Find where the given text appears and provide that cell's center as [X, Y] coordinate. 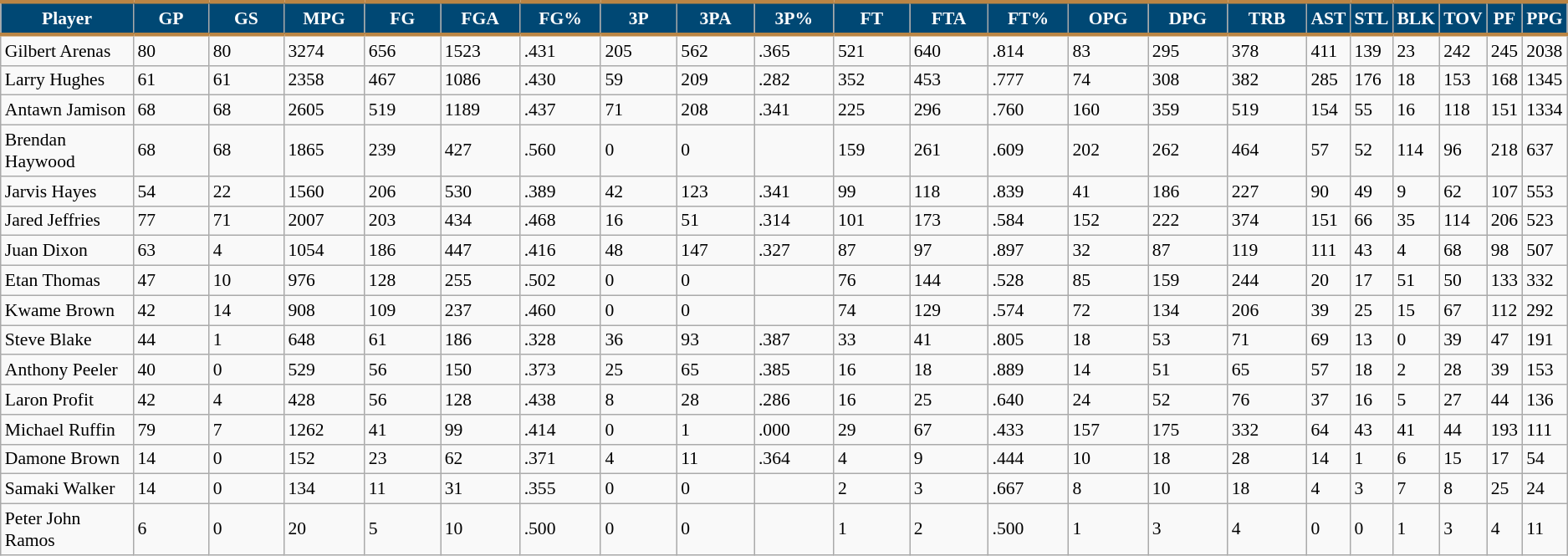
411 [1328, 50]
Jarvis Hayes [67, 191]
2007 [324, 221]
507 [1545, 251]
Antawn Jamison [67, 110]
427 [480, 150]
144 [949, 281]
27 [1463, 400]
.640 [1028, 400]
150 [480, 370]
33 [871, 340]
.839 [1028, 191]
.777 [1028, 80]
308 [1187, 80]
173 [949, 221]
85 [1107, 281]
Samaki Walker [67, 489]
Laron Profit [67, 400]
FTA [949, 18]
244 [1268, 281]
Steve Blake [67, 340]
35 [1416, 221]
129 [949, 310]
205 [639, 50]
208 [716, 110]
147 [716, 251]
93 [716, 340]
TRB [1268, 18]
GS [247, 18]
Peter John Ramos [67, 530]
553 [1545, 191]
112 [1505, 310]
TOV [1463, 18]
.444 [1028, 459]
1189 [480, 110]
FG [403, 18]
.365 [794, 50]
Kwame Brown [67, 310]
.460 [560, 310]
.416 [560, 251]
97 [949, 251]
637 [1545, 150]
1262 [324, 430]
245 [1505, 50]
157 [1107, 430]
656 [403, 50]
107 [1505, 191]
OPG [1107, 18]
MPG [324, 18]
59 [639, 80]
Brendan Haywood [67, 150]
428 [324, 400]
123 [716, 191]
296 [949, 110]
562 [716, 50]
175 [1187, 430]
31 [480, 489]
3P [639, 18]
Larry Hughes [67, 80]
1865 [324, 150]
.609 [1028, 150]
55 [1371, 110]
295 [1187, 50]
.574 [1028, 310]
530 [480, 191]
.897 [1028, 251]
37 [1328, 400]
.431 [560, 50]
239 [403, 150]
.327 [794, 251]
.387 [794, 340]
Damone Brown [67, 459]
AST [1328, 18]
50 [1463, 281]
.805 [1028, 340]
191 [1545, 340]
.414 [560, 430]
DPG [1187, 18]
69 [1328, 340]
242 [1463, 50]
36 [639, 340]
529 [324, 370]
22 [247, 191]
.502 [560, 281]
168 [1505, 80]
.282 [794, 80]
255 [480, 281]
53 [1187, 340]
.371 [560, 459]
Anthony Peeler [67, 370]
FT% [1028, 18]
119 [1268, 251]
3P% [794, 18]
222 [1187, 221]
227 [1268, 191]
209 [716, 80]
.430 [560, 80]
976 [324, 281]
BLK [1416, 18]
63 [171, 251]
79 [171, 430]
1523 [480, 50]
.286 [794, 400]
136 [1545, 400]
464 [1268, 150]
133 [1505, 281]
.433 [1028, 430]
Juan Dixon [67, 251]
467 [403, 80]
.437 [560, 110]
139 [1371, 50]
160 [1107, 110]
218 [1505, 150]
447 [480, 251]
96 [1463, 150]
.814 [1028, 50]
.560 [560, 150]
285 [1328, 80]
523 [1545, 221]
90 [1328, 191]
101 [871, 221]
3274 [324, 50]
Etan Thomas [67, 281]
2038 [1545, 50]
83 [1107, 50]
1054 [324, 251]
225 [871, 110]
1334 [1545, 110]
908 [324, 310]
PF [1505, 18]
66 [1371, 221]
193 [1505, 430]
Gilbert Arenas [67, 50]
.760 [1028, 110]
237 [480, 310]
FT [871, 18]
.385 [794, 370]
32 [1107, 251]
64 [1328, 430]
GP [171, 18]
352 [871, 80]
49 [1371, 191]
434 [480, 221]
STL [1371, 18]
2358 [324, 80]
.328 [560, 340]
382 [1268, 80]
29 [871, 430]
261 [949, 150]
378 [1268, 50]
202 [1107, 150]
1560 [324, 191]
.373 [560, 370]
PPG [1545, 18]
.528 [1028, 281]
.468 [560, 221]
1345 [1545, 80]
.667 [1028, 489]
203 [403, 221]
359 [1187, 110]
2605 [324, 110]
.355 [560, 489]
.889 [1028, 370]
FG% [560, 18]
.438 [560, 400]
98 [1505, 251]
154 [1328, 110]
3PA [716, 18]
374 [1268, 221]
1086 [480, 80]
292 [1545, 310]
FGA [480, 18]
72 [1107, 310]
.314 [794, 221]
.389 [560, 191]
Player [67, 18]
.584 [1028, 221]
.000 [794, 430]
648 [324, 340]
Michael Ruffin [67, 430]
.364 [794, 459]
453 [949, 80]
Jared Jeffries [67, 221]
262 [1187, 150]
521 [871, 50]
13 [1371, 340]
48 [639, 251]
40 [171, 370]
77 [171, 221]
109 [403, 310]
640 [949, 50]
176 [1371, 80]
